Scan for the cell matching the given text and deliver its [x, y] coordinate at center. 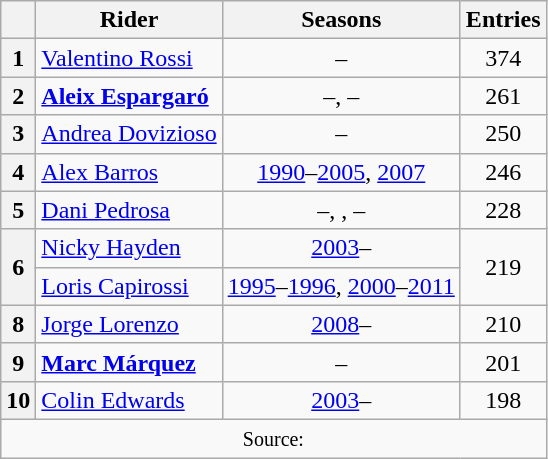
8 [18, 324]
261 [503, 96]
228 [503, 210]
5 [18, 210]
3 [18, 134]
Alex Barros [129, 172]
2 [18, 96]
–, , – [341, 210]
Loris Capirossi [129, 286]
1 [18, 58]
Dani Pedrosa [129, 210]
374 [503, 58]
4 [18, 172]
219 [503, 267]
1995–1996, 2000–2011 [341, 286]
Rider [129, 20]
Jorge Lorenzo [129, 324]
2008– [341, 324]
Entries [503, 20]
Source: [274, 438]
198 [503, 400]
10 [18, 400]
210 [503, 324]
9 [18, 362]
250 [503, 134]
1990–2005, 2007 [341, 172]
6 [18, 267]
Nicky Hayden [129, 248]
Andrea Dovizioso [129, 134]
Marc Márquez [129, 362]
Seasons [341, 20]
Aleix Espargaró [129, 96]
Valentino Rossi [129, 58]
Colin Edwards [129, 400]
246 [503, 172]
–, – [341, 96]
201 [503, 362]
